Determine the [X, Y] coordinate at the center of the cell enclosing the given text.  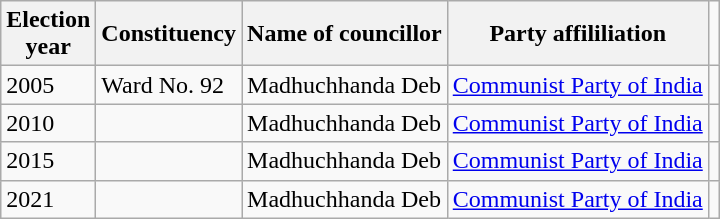
Ward No. 92 [169, 85]
Name of councillor [345, 34]
Election year [48, 34]
Constituency [169, 34]
2015 [48, 161]
2005 [48, 85]
Party affililiation [578, 34]
2010 [48, 123]
2021 [48, 199]
